Locate the cell with the specified text and output its [x, y] center coordinate. 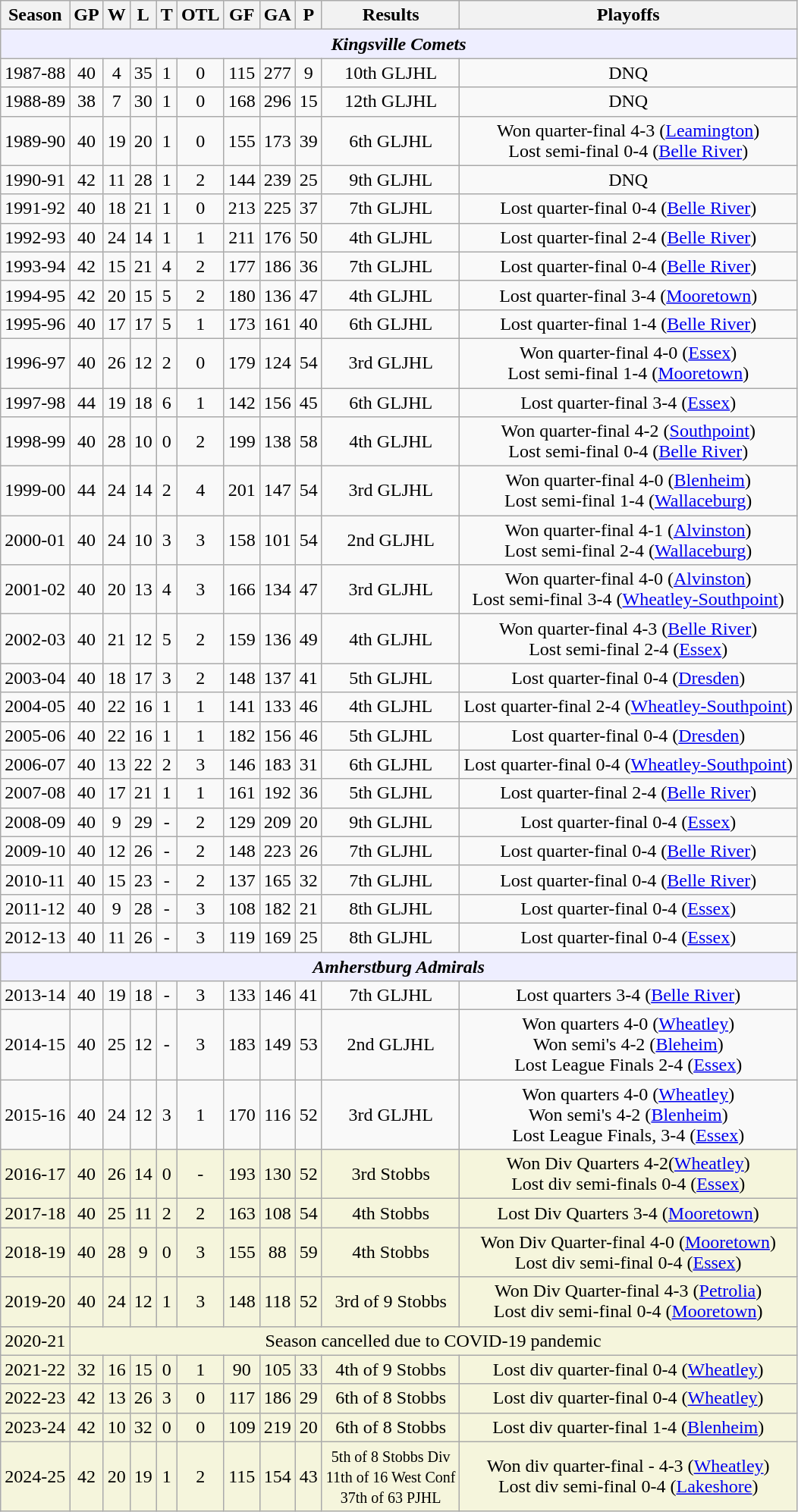
2017-18 [35, 1213]
2015-16 [35, 1115]
Lost quarter-final 3-4 (Essex) [628, 403]
130 [278, 1174]
116 [278, 1115]
223 [278, 851]
158 [241, 540]
1990-91 [35, 180]
144 [241, 180]
Results [391, 15]
W [117, 15]
L [143, 15]
2007-08 [35, 793]
101 [278, 540]
117 [241, 1398]
2022-23 [35, 1398]
2021-22 [35, 1369]
Lost quarter-final 0-4 (Wheatley-Southpoint) [628, 764]
Season cancelled due to COVID-19 pandemic [434, 1341]
Amherstburg Admirals [399, 967]
213 [241, 209]
Won div quarter-final - 4-3 (Wheatley)Lost div semi-final 0-4 (Lakeshore) [628, 1476]
90 [241, 1369]
211 [241, 237]
1999-00 [35, 491]
176 [278, 237]
88 [278, 1253]
2000-01 [35, 540]
Lost div quarter-final 1-4 (Blenheim) [628, 1427]
179 [241, 362]
105 [278, 1369]
58 [308, 441]
166 [241, 590]
Won quarter-final 4-1 (Alvinston)Lost semi-final 2-4 (Wallaceburg) [628, 540]
141 [241, 707]
Won quarter-final 4-0 (Blenheim)Lost semi-final 1-4 (Wallaceburg) [628, 491]
165 [278, 880]
142 [241, 403]
209 [278, 822]
1995-96 [35, 324]
Lost Div Quarters 3-4 (Mooretown) [628, 1213]
119 [241, 937]
296 [278, 102]
37 [308, 209]
180 [241, 295]
OTL [200, 15]
1993-94 [35, 266]
2010-11 [35, 880]
3rd of 9 Stobbs [391, 1301]
50 [308, 237]
170 [241, 1115]
149 [278, 1045]
Won quarter-final 4-0 (Essex)Lost semi-final 1-4 (Mooretown) [628, 362]
2001-02 [35, 590]
Won Div Quarters 4-2(Wheatley)Lost div semi-finals 0-4 (Essex) [628, 1174]
Won quarter-final 4-2 (Southpoint)Lost semi-final 0-4 (Belle River) [628, 441]
159 [241, 638]
168 [241, 102]
59 [308, 1253]
Kingsville Comets [399, 44]
2003-04 [35, 678]
Playoffs [628, 15]
53 [308, 1045]
Lost quarter-final 1-4 (Belle River) [628, 324]
P [308, 15]
2004-05 [35, 707]
193 [241, 1174]
2014-15 [35, 1045]
2016-17 [35, 1174]
2005-06 [35, 736]
1987-88 [35, 73]
30 [143, 102]
1997-98 [35, 403]
177 [241, 266]
35 [143, 73]
10th GLJHL [391, 73]
31 [308, 764]
5th of 8 Stobbs Div 11th of 16 West Conf37th of 63 PJHL [391, 1476]
199 [241, 441]
1989-90 [35, 141]
129 [241, 822]
Lost quarter-final 3-4 (Mooretown) [628, 295]
23 [143, 880]
Lost quarter-final 2-4 (Wheatley-Southpoint) [628, 707]
Won quarters 4-0 (Wheatley)Won semi's 4-2 (Bleheim)Lost League Finals 2-4 (Essex) [628, 1045]
4th of 9 Stobbs [391, 1369]
2011-12 [35, 908]
Won Div Quarter-final 4-0 (Mooretown)Lost div semi-final 0-4 (Essex) [628, 1253]
39 [308, 141]
12th GLJHL [391, 102]
163 [241, 1213]
2020-21 [35, 1341]
1996-97 [35, 362]
33 [308, 1369]
6 [167, 403]
225 [278, 209]
169 [278, 937]
Won Div Quarter-final 4-3 (Petrolia)Lost div semi-final 0-4 (Mooretown) [628, 1301]
43 [308, 1476]
2006-07 [35, 764]
277 [278, 73]
Won quarters 4-0 (Wheatley) Won semi's 4-2 (Blenheim)Lost League Finals, 3-4 (Essex) [628, 1115]
219 [278, 1427]
Won quarter-final 4-0 (Alvinston)Lost semi-final 3-4 (Wheatley-Southpoint) [628, 590]
Won quarter-final 4-3 (Leamington)Lost semi-final 0-4 (Belle River) [628, 141]
Season [35, 15]
239 [278, 180]
138 [278, 441]
2009-10 [35, 851]
2002-03 [35, 638]
GF [241, 15]
1988-89 [35, 102]
109 [241, 1427]
2013-14 [35, 996]
45 [308, 403]
124 [278, 362]
1992-93 [35, 237]
2024-25 [35, 1476]
1994-95 [35, 295]
38 [86, 102]
1998-99 [35, 441]
3rd Stobbs [391, 1174]
Lost quarters 3-4 (Belle River) [628, 996]
147 [278, 491]
118 [278, 1301]
GP [86, 15]
1991-92 [35, 209]
2012-13 [35, 937]
154 [278, 1476]
2018-19 [35, 1253]
T [167, 15]
Won quarter-final 4-3 (Belle River)Lost semi-final 2-4 (Essex) [628, 638]
2008-09 [35, 822]
7 [117, 102]
49 [308, 638]
GA [278, 15]
2023-24 [35, 1427]
134 [278, 590]
192 [278, 793]
2019-20 [35, 1301]
201 [241, 491]
